Determine the [x, y] coordinate at the center of the cell enclosing the given text.  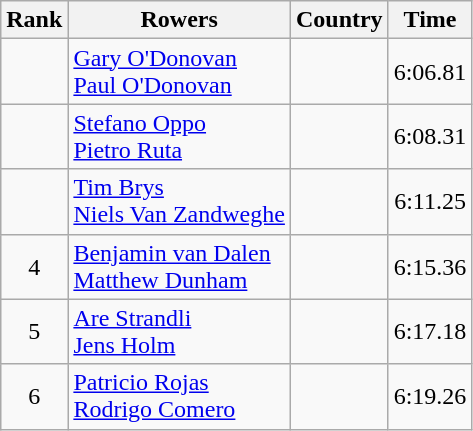
6 [34, 396]
6:19.26 [430, 396]
6:11.25 [430, 202]
Country [339, 20]
Rank [34, 20]
Stefano OppoPietro Ruta [180, 136]
6:17.18 [430, 332]
Time [430, 20]
6:15.36 [430, 266]
Tim BrysNiels Van Zandweghe [180, 202]
5 [34, 332]
Are StrandliJens Holm [180, 332]
4 [34, 266]
Gary O'DonovanPaul O'Donovan [180, 72]
Rowers [180, 20]
Benjamin van DalenMatthew Dunham [180, 266]
6:08.31 [430, 136]
Patricio RojasRodrigo Comero [180, 396]
6:06.81 [430, 72]
